Return the [X, Y] coordinate for the center point of the cell that contains the specified text.  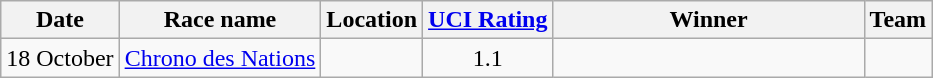
Location [372, 20]
Winner [708, 20]
UCI Rating [488, 20]
Chrono des Nations [220, 58]
Team [898, 20]
Race name [220, 20]
1.1 [488, 58]
Date [60, 20]
18 October [60, 58]
